Return [X, Y] of the center of cell containing provided text 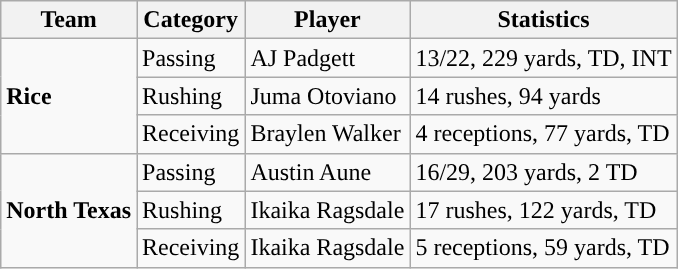
16/29, 203 yards, 2 TD [544, 172]
Juma Otoviano [328, 96]
Austin Aune [328, 172]
14 rushes, 94 yards [544, 96]
13/22, 229 yards, TD, INT [544, 58]
Braylen Walker [328, 134]
17 rushes, 122 yards, TD [544, 210]
Team [69, 20]
Category [190, 20]
AJ Padgett [328, 58]
5 receptions, 59 yards, TD [544, 248]
Player [328, 20]
4 receptions, 77 yards, TD [544, 134]
North Texas [69, 210]
Statistics [544, 20]
Rice [69, 96]
